Return the [x, y] coordinate for the center point of the cell that contains the specified text.  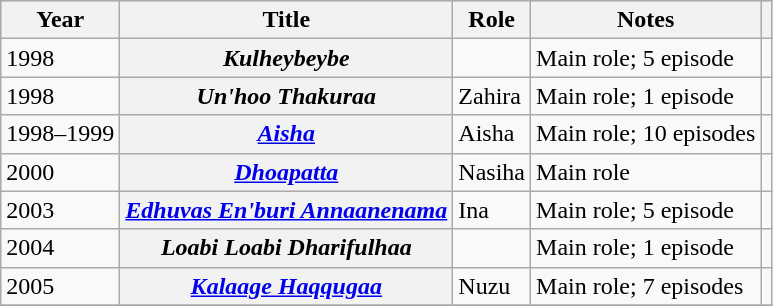
Main role; 7 episodes [646, 286]
Nasiha [492, 172]
Ina [492, 210]
Dhoapatta [286, 172]
1998–1999 [60, 134]
Zahira [492, 96]
Notes [646, 20]
2000 [60, 172]
Year [60, 20]
2003 [60, 210]
2005 [60, 286]
Kulheybeybe [286, 58]
2004 [60, 248]
Nuzu [492, 286]
Role [492, 20]
Main role [646, 172]
Main role; 10 episodes [646, 134]
Title [286, 20]
Loabi Loabi Dharifulhaa [286, 248]
Edhuvas En'buri Annaanenama [286, 210]
Un'hoo Thakuraa [286, 96]
Kalaage Haqqugaa [286, 286]
